Identify which cell holds the provided text, then report its [X, Y] central coordinate. 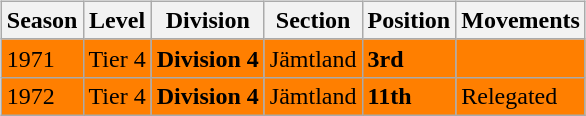
Division [208, 20]
3rd [409, 58]
1972 [42, 96]
Movements [521, 20]
Section [313, 20]
Season [42, 20]
Position [409, 20]
Level [117, 20]
1971 [42, 58]
11th [409, 96]
Relegated [521, 96]
